Capture the cell that displays the provided text and extract its (x, y) central coordinate. 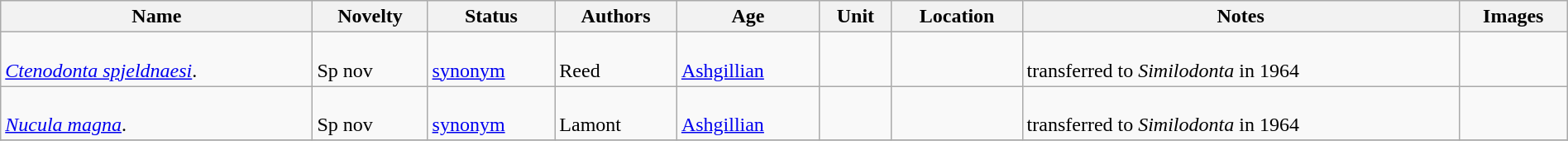
Age (748, 17)
Ctenodonta spjeldnaesi. (157, 60)
Location (957, 17)
Reed (616, 60)
Name (157, 17)
Images (1513, 17)
Authors (616, 17)
Lamont (616, 113)
Notes (1241, 17)
Unit (856, 17)
Novelty (370, 17)
Nucula magna. (157, 113)
Status (491, 17)
